Detect which cell encompasses the target text, then output its [x, y] center coordinate. 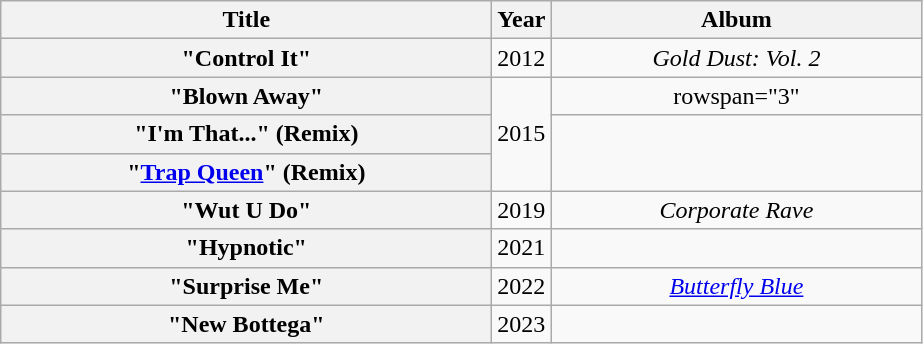
2023 [522, 324]
Corporate Rave [736, 210]
Year [522, 20]
"Blown Away" [246, 96]
Gold Dust: Vol. 2 [736, 58]
"Control It" [246, 58]
2022 [522, 286]
"Hypnotic" [246, 248]
"New Bottega" [246, 324]
Butterfly Blue [736, 286]
2021 [522, 248]
"I'm That..." (Remix) [246, 134]
2019 [522, 210]
"Wut U Do" [246, 210]
2012 [522, 58]
Album [736, 20]
"Surprise Me" [246, 286]
2015 [522, 134]
"Trap Queen" (Remix) [246, 172]
Title [246, 20]
rowspan="3" [736, 96]
